Capture the cell that displays the provided text and extract its (X, Y) central coordinate. 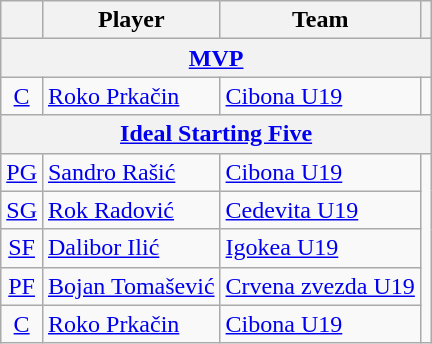
SG (22, 210)
Rok Radović (131, 210)
PG (22, 172)
Ideal Starting Five (216, 134)
MVP (216, 58)
Dalibor Ilić (131, 248)
Team (320, 20)
Igokea U19 (320, 248)
Player (131, 20)
PF (22, 286)
SF (22, 248)
Crvena zvezda U19 (320, 286)
Cedevita U19 (320, 210)
Bojan Tomašević (131, 286)
Sandro Rašić (131, 172)
